Capture the cell that displays the provided text and extract its (x, y) central coordinate. 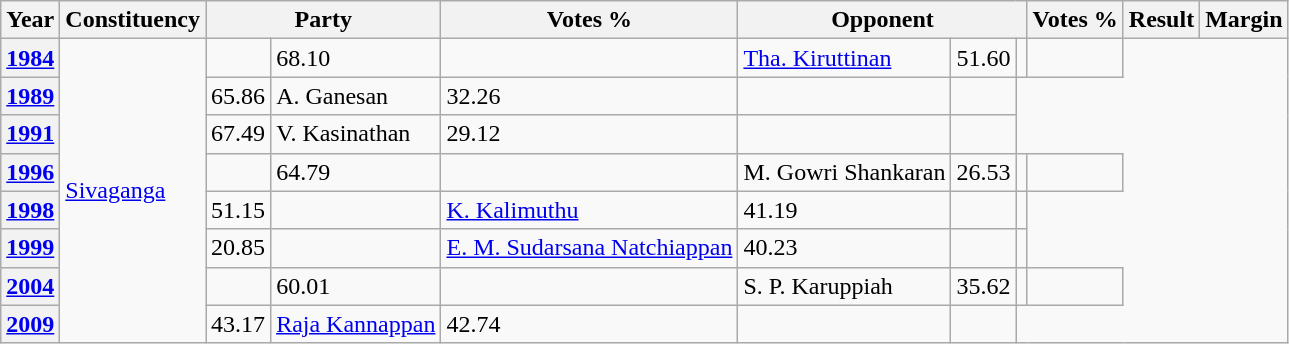
2009 (30, 324)
Sivaganga (133, 191)
1984 (30, 58)
Result (1161, 20)
1991 (30, 134)
51.15 (238, 210)
V. Kasinathan (356, 134)
26.53 (984, 172)
Tha. Kiruttinan (844, 58)
42.74 (590, 324)
Raja Kannappan (356, 324)
Constituency (133, 20)
2004 (30, 286)
S. P. Karuppiah (844, 286)
Year (30, 20)
1998 (30, 210)
43.17 (238, 324)
32.26 (590, 96)
40.23 (844, 248)
29.12 (590, 134)
Opponent (882, 20)
20.85 (238, 248)
41.19 (844, 210)
64.79 (356, 172)
51.60 (984, 58)
35.62 (984, 286)
60.01 (356, 286)
67.49 (238, 134)
65.86 (238, 96)
K. Kalimuthu (590, 210)
E. M. Sudarsana Natchiappan (590, 248)
1989 (30, 96)
68.10 (356, 58)
Party (324, 20)
1999 (30, 248)
A. Ganesan (356, 96)
Margin (1244, 20)
1996 (30, 172)
M. Gowri Shankaran (844, 172)
